Identify which cell holds the provided text, then report its [x, y] central coordinate. 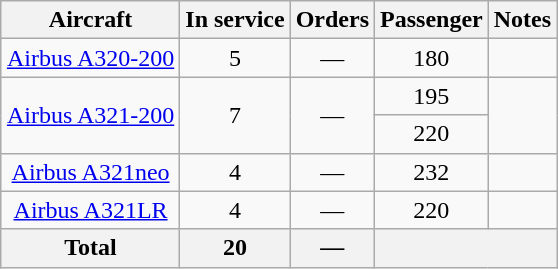
180 [432, 58]
Orders [332, 20]
7 [235, 115]
Airbus A321neo [90, 172]
Notes [522, 20]
5 [235, 58]
Aircraft [90, 20]
In service [235, 20]
Airbus A321LR [90, 210]
232 [432, 172]
Passenger [432, 20]
195 [432, 96]
Airbus A321-200 [90, 115]
Airbus A320-200 [90, 58]
Total [90, 248]
20 [235, 248]
